Scan for the cell matching the given text and deliver its (x, y) coordinate at center. 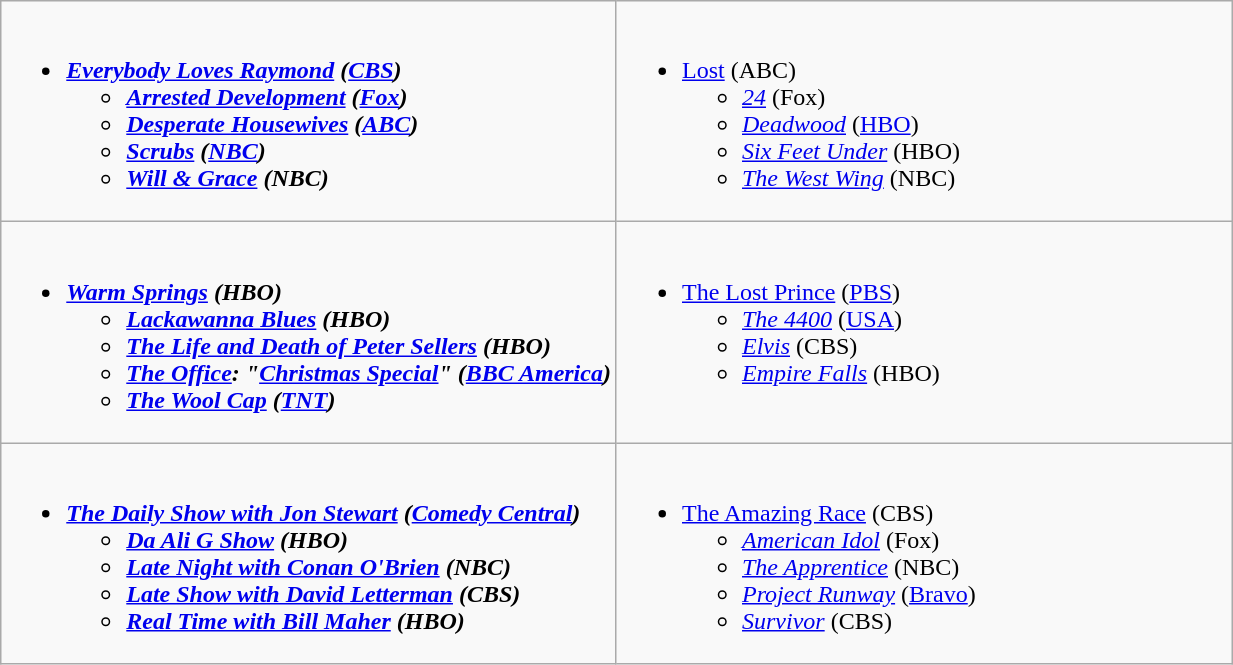
The Amazing Race (CBS)American Idol (Fox)The Apprentice (NBC)Project Runway (Bravo)Survivor (CBS) (924, 554)
Lost (ABC) 24 (Fox)Deadwood (HBO)Six Feet Under (HBO)The West Wing (NBC) (924, 112)
The Lost Prince (PBS) The 4400 (USA)Elvis (CBS)Empire Falls (HBO) (924, 332)
Everybody Loves Raymond (CBS) Arrested Development (Fox)Desperate Housewives (ABC)Scrubs (NBC)Will & Grace (NBC) (309, 112)
Warm Springs (HBO) Lackawanna Blues (HBO)The Life and Death of Peter Sellers (HBO)The Office: "Christmas Special" (BBC America)The Wool Cap (TNT) (309, 332)
